Return the [X, Y] coordinate for the center point of the cell that contains the specified text.  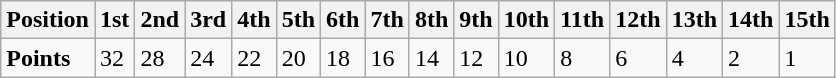
Points [48, 58]
11th [582, 20]
18 [343, 58]
12 [476, 58]
Position [48, 20]
5th [298, 20]
13th [694, 20]
15th [807, 20]
2nd [160, 20]
4th [254, 20]
14 [431, 58]
7th [387, 20]
4 [694, 58]
24 [208, 58]
14th [751, 20]
12th [638, 20]
22 [254, 58]
10 [526, 58]
20 [298, 58]
6 [638, 58]
8 [582, 58]
28 [160, 58]
3rd [208, 20]
9th [476, 20]
1 [807, 58]
16 [387, 58]
2 [751, 58]
8th [431, 20]
10th [526, 20]
32 [114, 58]
1st [114, 20]
6th [343, 20]
